Return the [X, Y] coordinate for the center point of the cell that contains the specified text.  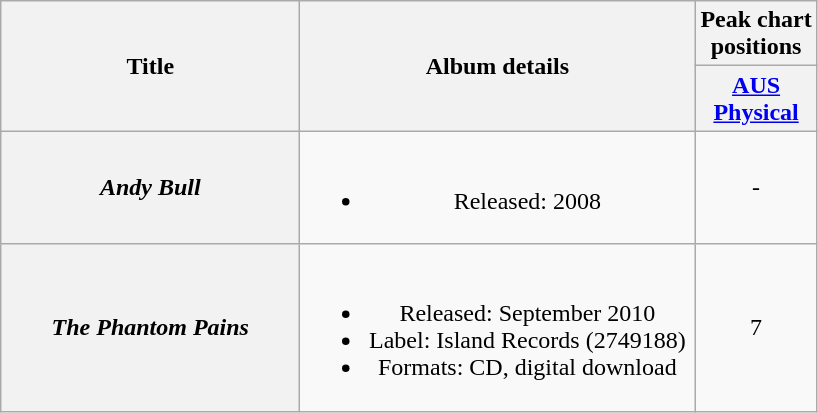
Released: September 2010Label: Island Records (2749188)Formats: CD, digital download [498, 328]
Released: 2008 [498, 188]
Album details [498, 66]
AUSPhysical [756, 98]
The Phantom Pains [150, 328]
- [756, 188]
7 [756, 328]
Peak chartpositions [756, 34]
Andy Bull [150, 188]
Title [150, 66]
